From the cell containing the given text, extract its center point as [x, y] coordinate. 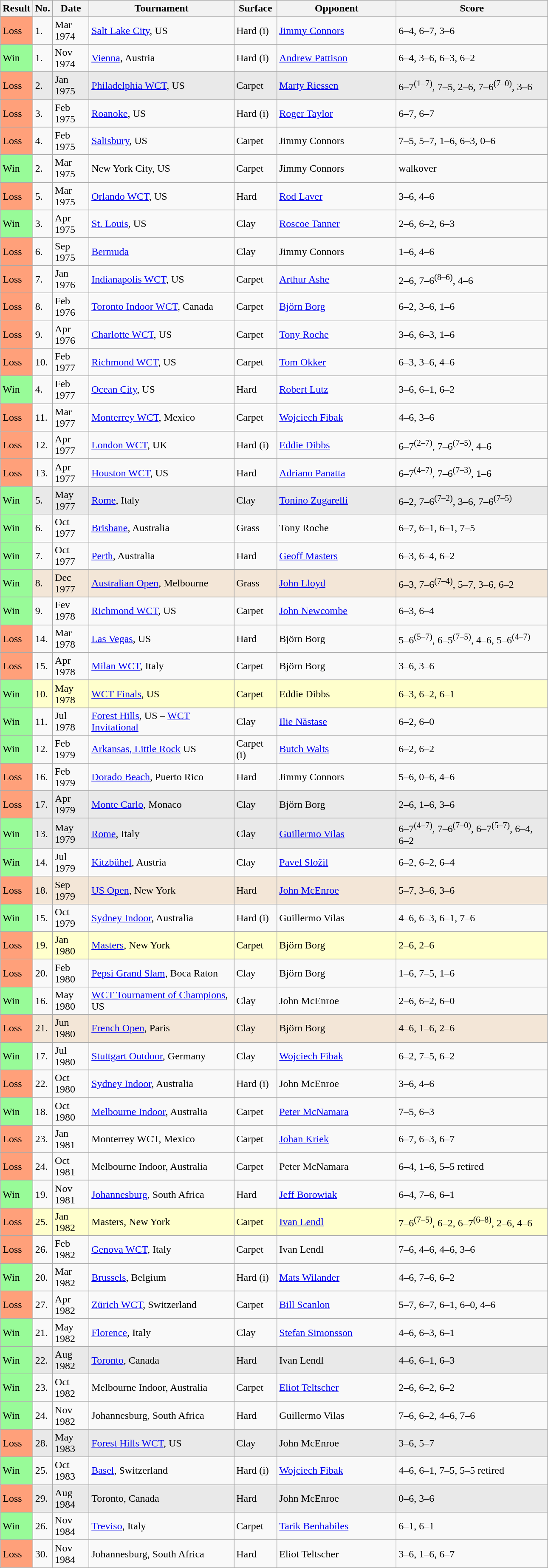
Sep 1979 [71, 890]
4–6, 7–6, 6–2 [472, 1277]
6–4, 7–6, 6–1 [472, 1194]
Genova WCT, Italy [161, 1249]
Score [472, 8]
Bermuda [161, 252]
May 1979 [71, 834]
5–7, 3–6, 3–6 [472, 890]
May 1980 [71, 1000]
5–6(5–7), 6–5(7–5), 4–6, 5–6(4–7) [472, 638]
Jul 1978 [71, 722]
Aug 1984 [71, 1498]
Fev 1978 [71, 611]
Sep 1975 [71, 252]
2–6, 6–2, 6–0 [472, 1000]
Perth, Australia [161, 556]
Jan 1981 [71, 1139]
7–6(7–5), 6–2, 6–7(6–8), 2–6, 4–6 [472, 1222]
2–6, 7–6(8–6), 4–6 [472, 279]
Bill Scanlon [336, 1305]
Rod Laver [336, 196]
May 1978 [71, 693]
Mats Wilander [336, 1277]
WCT Tournament of Champions, US [161, 1000]
Jul 1979 [71, 863]
Jun 1980 [71, 1028]
2–6, 1–6, 3–6 [472, 805]
Australian Open, Melbourne [161, 583]
New York City, US [161, 168]
Apr 1978 [71, 666]
4–6, 3–6 [472, 417]
Philadelphia WCT, US [161, 86]
6–7(4–7), 7–6(7–3), 1–6 [472, 473]
Forest Hills WCT, US [161, 1443]
Indianapolis WCT, US [161, 279]
No. [42, 8]
7–5, 5–7, 1–6, 6–3, 0–6 [472, 141]
Mar 1977 [71, 417]
May 1983 [71, 1443]
6–4, 6–7, 3–6 [472, 31]
6–3, 7–6(7–4), 5–7, 3–6, 6–2 [472, 583]
Butch Walts [336, 749]
Milan WCT, Italy [161, 666]
Brisbane, Australia [161, 528]
27. [42, 1305]
Zürich WCT, Switzerland [161, 1305]
3–6, 6–3, 1–6 [472, 334]
John Newcombe [336, 611]
4–6, 6–3, 6–1 [472, 1333]
Jul 1980 [71, 1056]
28. [42, 1443]
Forest Hills, US – WCT Invitational [161, 722]
Mar 1978 [71, 638]
4–6, 6–1, 6–3 [472, 1360]
Date [71, 8]
Roanoke, US [161, 113]
Jan 1976 [71, 279]
Tournament [161, 8]
7–5, 6–3 [472, 1112]
Stefan Simonsson [336, 1333]
Las Vegas, US [161, 638]
Surface [256, 8]
6–2, 6–2 [472, 749]
6–3, 6–2, 6–1 [472, 693]
Result [17, 8]
7–6, 4–6, 4–6, 3–6 [472, 1249]
2–6, 2–6 [472, 945]
Tarik Benhabiles [336, 1526]
Stuttgart Outdoor, Germany [161, 1056]
Mar 1982 [71, 1277]
1–6, 4–6 [472, 252]
29. [42, 1498]
6–2, 6–0 [472, 722]
Vienna, Austria [161, 58]
St. Louis, US [161, 224]
Pepsi Grand Slam, Boca Raton [161, 973]
6–7(4–7), 7–6(7–0), 6–7(5–7), 6–4, 6–2 [472, 834]
6–7, 6–1, 6–1, 7–5 [472, 528]
May 1982 [71, 1333]
May 1977 [71, 501]
Jan 1980 [71, 945]
Nov 1981 [71, 1194]
Ilie Năstase [336, 722]
Feb 1976 [71, 307]
Apr 1976 [71, 334]
Ocean City, US [161, 390]
Tonino Zugarelli [336, 501]
Jan 1982 [71, 1222]
4–6, 6–3, 6–1, 7–6 [472, 918]
Oct 1982 [71, 1388]
Orlando WCT, US [161, 196]
6–7, 6–7 [472, 113]
Apr 1979 [71, 805]
Toronto Indoor WCT, Canada [161, 307]
Basel, Switzerland [161, 1471]
Kitzbühel, Austria [161, 863]
Oct 1983 [71, 1471]
6–7, 6–3, 6–7 [472, 1139]
1–6, 7–5, 1–6 [472, 973]
Geoff Masters [336, 556]
6–7(2–7), 7–6(7–5), 4–6 [472, 445]
Arthur Ashe [336, 279]
6–2, 3–6, 1–6 [472, 307]
6–2, 6–2, 6–4 [472, 863]
Jeff Borowiak [336, 1194]
Oct 1981 [71, 1167]
Andrew Pattison [336, 58]
Apr 1975 [71, 224]
5–6, 0–6, 4–6 [472, 777]
5–7, 6–7, 6–1, 6–0, 4–6 [472, 1305]
6–3, 3–6, 4–6 [472, 362]
Roger Taylor [336, 113]
Dec 1977 [71, 583]
Apr 1982 [71, 1305]
Oct 1979 [71, 918]
2–6, 6–2, 6–3 [472, 224]
Monte Carlo, Monaco [161, 805]
Florence, Italy [161, 1333]
Salisbury, US [161, 141]
6–4, 3–6, 6–3, 6–2 [472, 58]
Marty Riessen [336, 86]
Adriano Panatta [336, 473]
6–7(1–7), 7–5, 2–6, 7–6(7–0), 3–6 [472, 86]
2–6, 6–2, 6–2 [472, 1388]
Feb 1980 [71, 973]
Robert Lutz [336, 390]
Roscoe Tanner [336, 224]
6–3, 6–4 [472, 611]
French Open, Paris [161, 1028]
Treviso, Italy [161, 1526]
Mar 1974 [71, 31]
4–6, 6–1, 7–5, 5–5 retired [472, 1471]
Pavel Složil [336, 863]
Arkansas, Little Rock US [161, 749]
Dorado Beach, Puerto Rico [161, 777]
Aug 1982 [71, 1360]
WCT Finals, US [161, 693]
Tom Okker [336, 362]
Nov 1974 [71, 58]
4–6, 1–6, 2–6 [472, 1028]
0–6, 3–6 [472, 1498]
Feb 1982 [71, 1249]
6–2, 7–6(7–2), 3–6, 7–6(7–5) [472, 501]
Carpet (i) [256, 749]
6–4, 1–6, 5–5 retired [472, 1167]
Jan 1975 [71, 86]
Charlotte WCT, US [161, 334]
London WCT, UK [161, 445]
US Open, New York [161, 890]
Johan Kriek [336, 1139]
3–6, 3–6 [472, 666]
John Lloyd [336, 583]
30. [42, 1554]
Brussels, Belgium [161, 1277]
6–3, 6–4, 6–2 [472, 556]
Opponent [336, 8]
walkover [472, 168]
3–6, 1–6, 6–7 [472, 1554]
3–6, 5–7 [472, 1443]
6–1, 6–1 [472, 1526]
Nov 1982 [71, 1415]
Salt Lake City, US [161, 31]
3–6, 6–1, 6–2 [472, 390]
6–2, 7–5, 6–2 [472, 1056]
7–6, 6–2, 4–6, 7–6 [472, 1415]
Houston WCT, US [161, 473]
